Find where the given text appears and provide that cell's center as [x, y] coordinate. 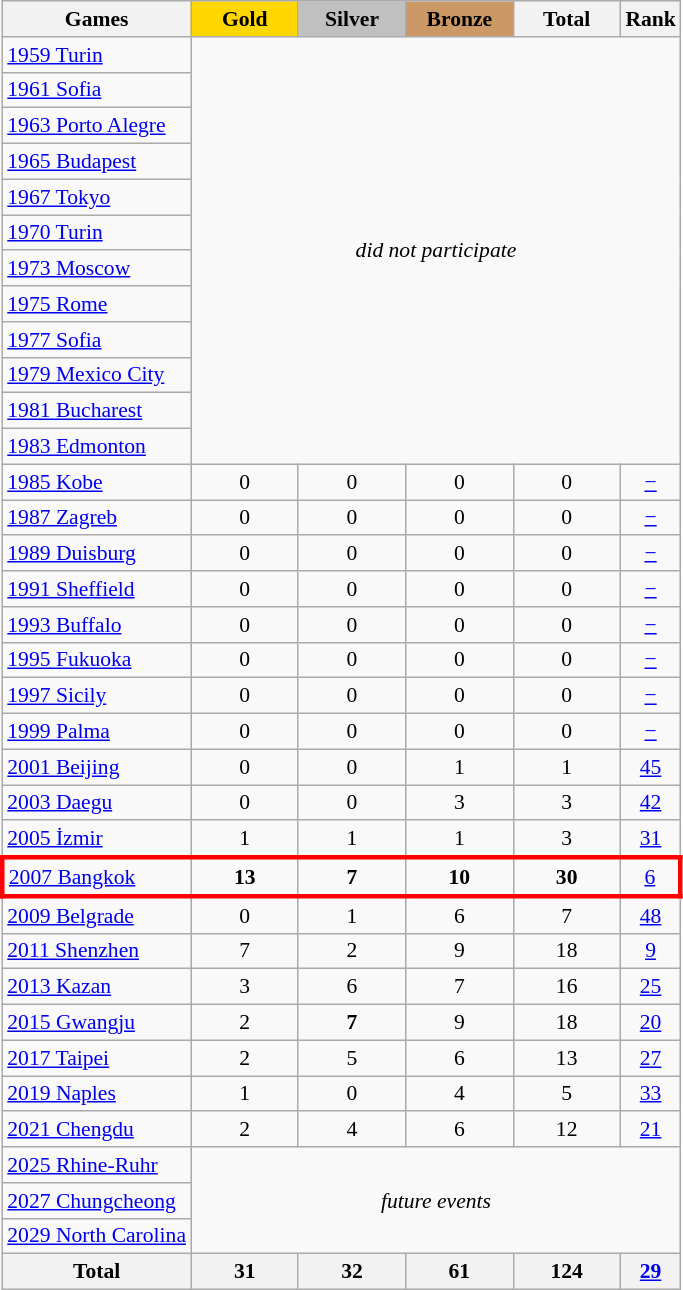
Games [96, 19]
20 [650, 1023]
30 [566, 878]
25 [650, 987]
2015 Gwangju [96, 1023]
Rank [650, 19]
2001 Beijing [96, 767]
1981 Bucharest [96, 411]
27 [650, 1058]
12 [566, 1130]
Silver [352, 19]
1977 Sofia [96, 340]
2011 Shenzhen [96, 951]
2013 Kazan [96, 987]
2029 North Carolina [96, 1236]
1973 Moscow [96, 269]
33 [650, 1094]
2017 Taipei [96, 1058]
1987 Zagreb [96, 518]
1983 Edmonton [96, 447]
1999 Palma [96, 732]
2025 Rhine-Ruhr [96, 1165]
1961 Sofia [96, 90]
48 [650, 914]
2005 İzmir [96, 840]
1970 Turin [96, 233]
29 [650, 1272]
42 [650, 803]
1989 Duisburg [96, 554]
1979 Mexico City [96, 375]
future events [436, 1200]
1959 Turin [96, 55]
1993 Buffalo [96, 625]
1991 Sheffield [96, 589]
1997 Sicily [96, 696]
Gold [244, 19]
61 [460, 1272]
1995 Fukuoka [96, 660]
2021 Chengdu [96, 1130]
Bronze [460, 19]
did not participate [436, 251]
1965 Budapest [96, 162]
10 [460, 878]
2009 Belgrade [96, 914]
2027 Chungcheong [96, 1201]
1963 Porto Alegre [96, 126]
21 [650, 1130]
1975 Rome [96, 304]
1985 Kobe [96, 482]
1967 Tokyo [96, 197]
45 [650, 767]
16 [566, 987]
32 [352, 1272]
2019 Naples [96, 1094]
2007 Bangkok [96, 878]
124 [566, 1272]
2003 Daegu [96, 803]
